From the cell containing the given text, extract its center point as [x, y] coordinate. 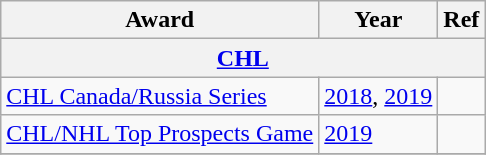
CHL/NHL Top Prospects Game [160, 134]
Ref [462, 20]
2019 [378, 134]
Year [378, 20]
Award [160, 20]
CHL Canada/Russia Series [160, 96]
CHL [243, 58]
2018, 2019 [378, 96]
